Return the (X, Y) coordinate for the center point of the cell that contains the specified text.  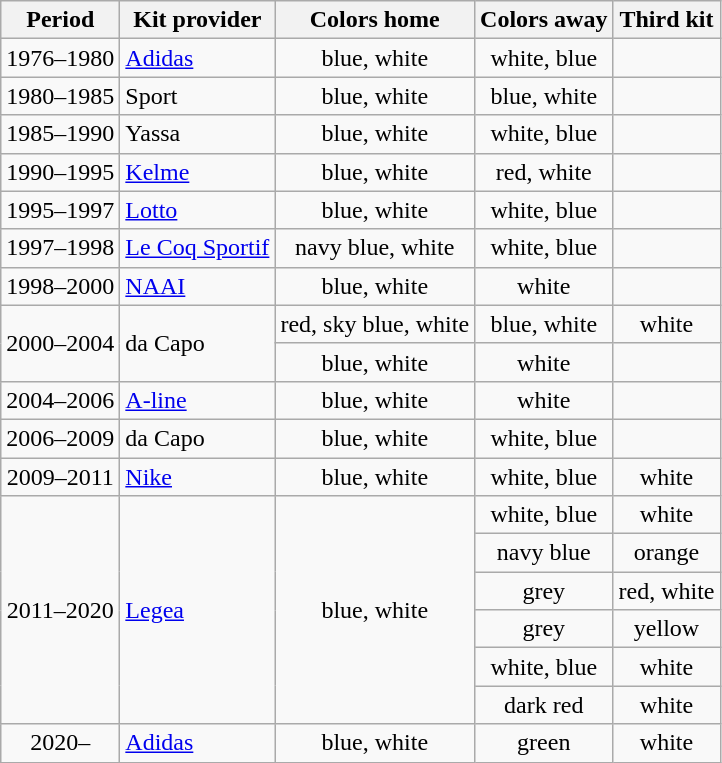
Colors home (375, 20)
2000–2004 (60, 343)
1985–1990 (60, 134)
yellow (666, 629)
2011–2020 (60, 610)
1990–1995 (60, 172)
Kelme (198, 172)
Nike (198, 477)
green (544, 743)
Lotto (198, 210)
Sport (198, 96)
Legea (198, 610)
Third kit (666, 20)
2020– (60, 743)
1995–1997 (60, 210)
1998–2000 (60, 286)
NAAI (198, 286)
dark red (544, 705)
orange (666, 553)
Yassa (198, 134)
navy blue, white (375, 248)
2006–2009 (60, 438)
1976–1980 (60, 58)
2004–2006 (60, 400)
Period (60, 20)
2009–2011 (60, 477)
red, sky blue, white (375, 324)
navy blue (544, 553)
Colors away (544, 20)
1997–1998 (60, 248)
A-line (198, 400)
1980–1985 (60, 96)
Kit provider (198, 20)
Le Coq Sportif (198, 248)
